From the cell containing the given text, extract its center point as (x, y) coordinate. 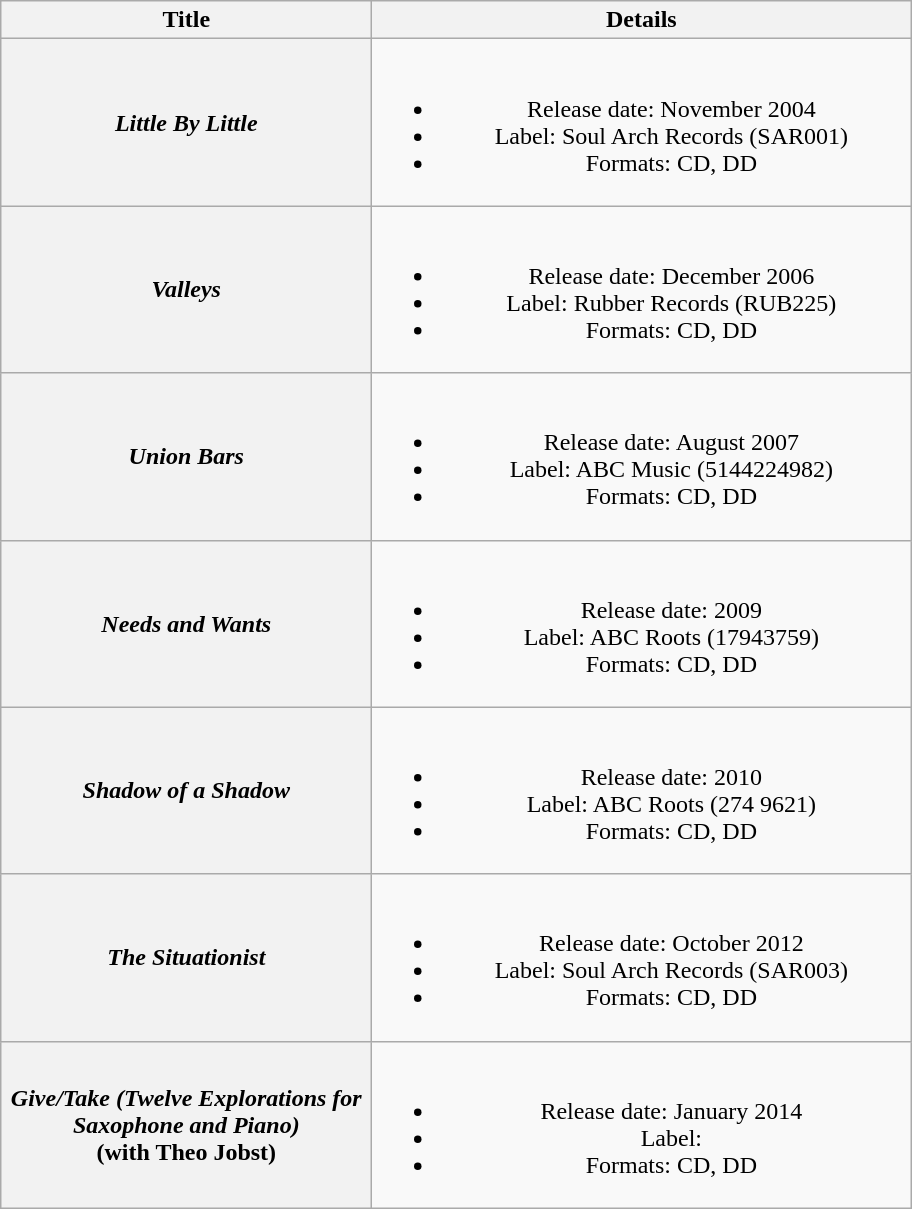
Release date: 2009Label: ABC Roots (17943759)Formats: CD, DD (642, 624)
Title (186, 20)
Union Bars (186, 456)
Valleys (186, 290)
Needs and Wants (186, 624)
Release date: August 2007Label: ABC Music (5144224982)Formats: CD, DD (642, 456)
Release date: January 2014Label:Formats: CD, DD (642, 1124)
Release date: 2010Label: ABC Roots (274 9621)Formats: CD, DD (642, 790)
Release date: December 2006Label: Rubber Records (RUB225)Formats: CD, DD (642, 290)
Give/Take (Twelve Explorations for Saxophone and Piano) (with Theo Jobst) (186, 1124)
Release date: November 2004Label: Soul Arch Records (SAR001)Formats: CD, DD (642, 122)
Shadow of a Shadow (186, 790)
The Situationist (186, 958)
Little By Little (186, 122)
Release date: October 2012Label: Soul Arch Records (SAR003)Formats: CD, DD (642, 958)
Details (642, 20)
